Capture the cell that displays the provided text and extract its (X, Y) central coordinate. 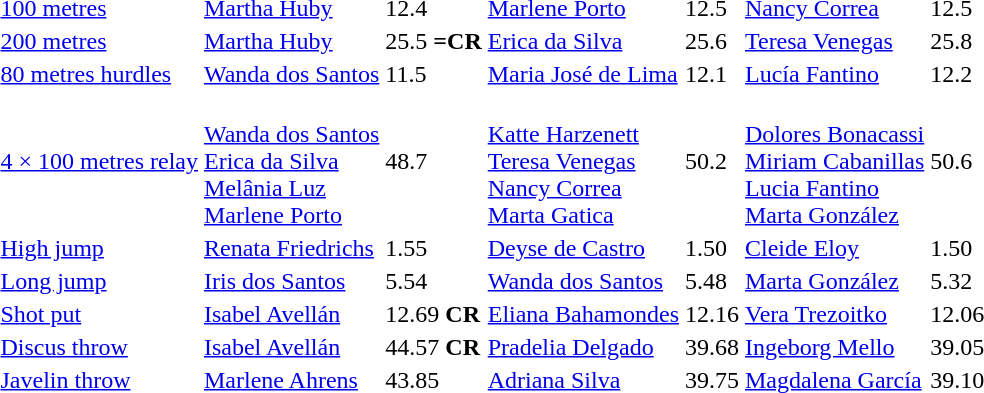
48.7 (434, 161)
50.2 (712, 161)
Iris dos Santos (291, 281)
Katte HarzenettTeresa VenegasNancy CorreaMarta Gatica (583, 161)
44.57 CR (434, 347)
Wanda dos SantosErica da SilvaMelânia LuzMarlene Porto (291, 161)
Lucía Fantino (834, 74)
12.1 (712, 74)
Eliana Bahamondes (583, 314)
5.54 (434, 281)
39.68 (712, 347)
Renata Friedrichs (291, 248)
Cleide Eloy (834, 248)
Marta González (834, 281)
12.16 (712, 314)
Teresa Venegas (834, 41)
5.48 (712, 281)
1.55 (434, 248)
1.50 (712, 248)
Vera Trezoitko (834, 314)
Deyse de Castro (583, 248)
25.5 =CR (434, 41)
Martha Huby (291, 41)
11.5 (434, 74)
Erica da Silva (583, 41)
Maria José de Lima (583, 74)
25.6 (712, 41)
Dolores BonacassiMiriam CabanillasLucia FantinoMarta González (834, 161)
Pradelia Delgado (583, 347)
Ingeborg Mello (834, 347)
12.69 CR (434, 314)
